From the cell containing the given text, extract its center point as (X, Y) coordinate. 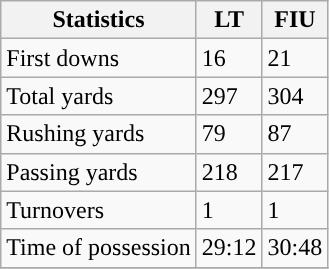
Time of possession (99, 248)
29:12 (229, 248)
First downs (99, 58)
21 (295, 58)
Total yards (99, 96)
297 (229, 96)
304 (295, 96)
87 (295, 134)
FIU (295, 20)
LT (229, 20)
Statistics (99, 20)
217 (295, 172)
Passing yards (99, 172)
Turnovers (99, 210)
16 (229, 58)
Rushing yards (99, 134)
218 (229, 172)
30:48 (295, 248)
79 (229, 134)
